Pinpoint the cell where the given text exists, returning its [x, y] midpoint coordinate. 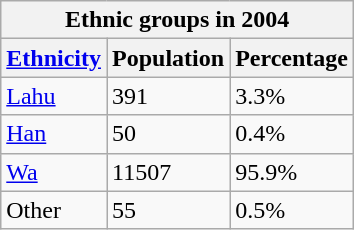
Lahu [54, 96]
Population [168, 58]
11507 [168, 172]
Percentage [292, 58]
Ethnicity [54, 58]
50 [168, 134]
Han [54, 134]
Other [54, 210]
95.9% [292, 172]
3.3% [292, 96]
391 [168, 96]
Ethnic groups in 2004 [178, 20]
0.5% [292, 210]
55 [168, 210]
Wa [54, 172]
0.4% [292, 134]
